Find where the given text appears and provide that cell's center as [X, Y] coordinate. 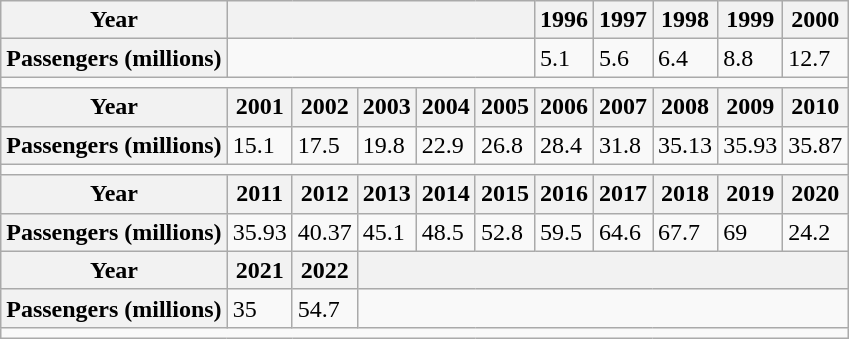
54.7 [324, 308]
1998 [686, 20]
5.1 [564, 58]
31.8 [624, 145]
2009 [750, 107]
64.6 [624, 232]
1997 [624, 20]
6.4 [686, 58]
2003 [386, 107]
2007 [624, 107]
17.5 [324, 145]
5.6 [624, 58]
28.4 [564, 145]
1999 [750, 20]
2010 [816, 107]
35 [260, 308]
2006 [564, 107]
2012 [324, 194]
2011 [260, 194]
2021 [260, 270]
12.7 [816, 58]
22.9 [446, 145]
2017 [624, 194]
40.37 [324, 232]
48.5 [446, 232]
24.2 [816, 232]
2008 [686, 107]
19.8 [386, 145]
35.87 [816, 145]
26.8 [504, 145]
2014 [446, 194]
2016 [564, 194]
2020 [816, 194]
2019 [750, 194]
2022 [324, 270]
69 [750, 232]
2015 [504, 194]
2001 [260, 107]
15.1 [260, 145]
2013 [386, 194]
59.5 [564, 232]
67.7 [686, 232]
2018 [686, 194]
2005 [504, 107]
2002 [324, 107]
2000 [816, 20]
35.13 [686, 145]
45.1 [386, 232]
2004 [446, 107]
52.8 [504, 232]
8.8 [750, 58]
1996 [564, 20]
